Return the [X, Y] coordinate for the center point of the cell that contains the specified text.  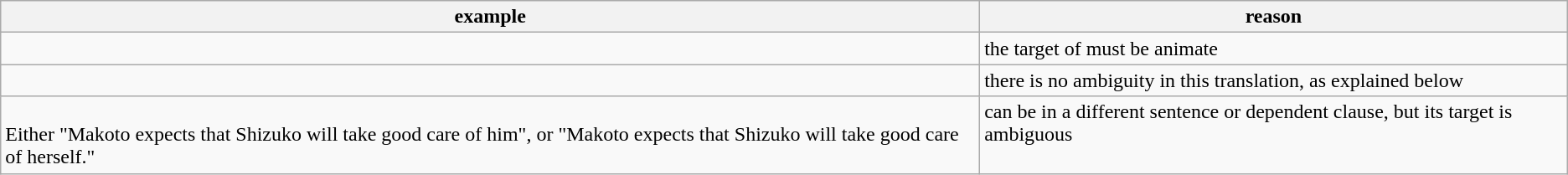
reason [1274, 17]
can be in a different sentence or dependent clause, but its target is ambiguous [1274, 135]
example [491, 17]
there is no ambiguity in this translation, as explained below [1274, 80]
the target of must be animate [1274, 49]
Either "Makoto expects that Shizuko will take good care of him", or "Makoto expects that Shizuko will take good care of herself." [491, 135]
